Find where the given text appears and provide that cell's center as [X, Y] coordinate. 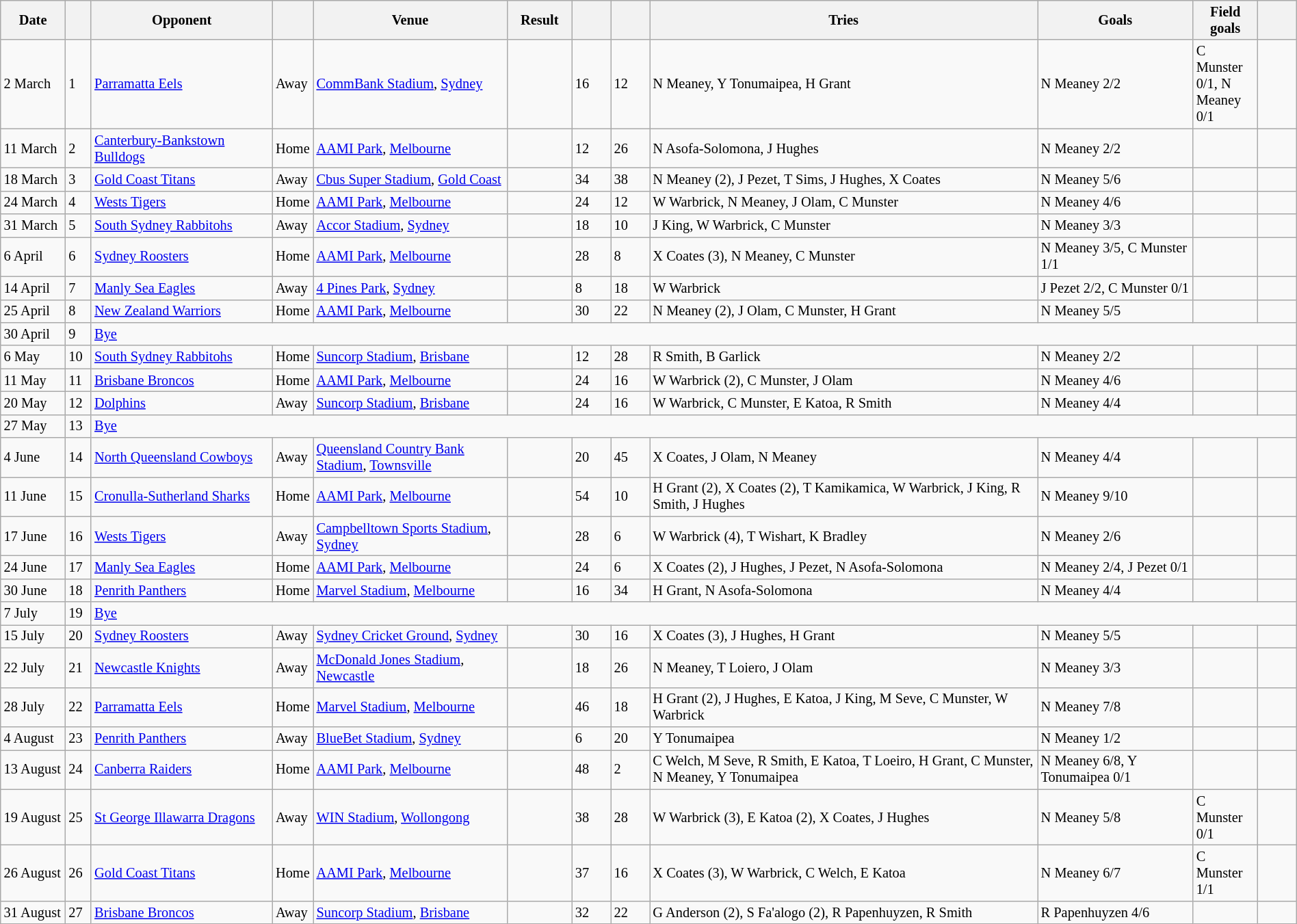
BlueBet Stadium, Sydney [410, 738]
Result [539, 20]
4 August [33, 738]
Queensland Country Bank Stadium, Townsville [410, 458]
X Coates (3), W Warbrick, C Welch, E Katoa [844, 873]
Newcastle Knights [182, 668]
1 [78, 84]
18 March [33, 179]
5 [78, 226]
11 June [33, 497]
Date [33, 20]
N Meaney 6/8, Y Tonumaipea 0/1 [1115, 769]
15 [78, 497]
Sydney Cricket Ground, Sydney [410, 636]
W Warbrick (3), E Katoa (2), X Coates, J Hughes [844, 817]
17 June [33, 536]
N Meaney 7/8 [1115, 707]
11 [78, 380]
Canterbury-Bankstown Bulldogs [182, 148]
Tries [844, 20]
15 July [33, 636]
54 [591, 497]
N Meaney 9/10 [1115, 497]
W Warbrick, N Meaney, J Olam, C Munster [844, 202]
31 March [33, 226]
27 [78, 912]
X Coates (3), J Hughes, H Grant [844, 636]
30 June [33, 590]
W Warbrick (4), T Wishart, K Bradley [844, 536]
17 [78, 567]
2 March [33, 84]
W Warbrick (2), C Munster, J Olam [844, 380]
Field goals [1226, 20]
13 [78, 426]
Dolphins [182, 403]
26 August [33, 873]
Opponent [182, 20]
32 [591, 912]
46 [591, 707]
N Meaney 2/6 [1115, 536]
N Asofa-Solomona, J Hughes [844, 148]
6 April [33, 256]
Venue [410, 20]
J Pezet 2/2, C Munster 0/1 [1115, 288]
20 May [33, 403]
St George Illawarra Dragons [182, 817]
J King, W Warbrick, C Munster [844, 226]
11 May [33, 380]
N Meaney (2), J Pezet, T Sims, J Hughes, X Coates [844, 179]
27 May [33, 426]
7 [78, 288]
N Meaney 5/6 [1115, 179]
31 August [33, 912]
New Zealand Warriors [182, 311]
N Meaney 2/4, J Pezet 0/1 [1115, 567]
37 [591, 873]
24 March [33, 202]
N Meaney, T Loiero, J Olam [844, 668]
H Grant (2), J Hughes, E Katoa, J King, M Seve, C Munster, W Warbrick [844, 707]
4 [78, 202]
W Warbrick, C Munster, E Katoa, R Smith [844, 403]
9 [78, 334]
C Munster 0/1 [1226, 817]
C Munster 0/1, N Meaney 0/1 [1226, 84]
N Meaney 3/5, C Munster 1/1 [1115, 256]
28 July [33, 707]
21 [78, 668]
N Meaney, Y Tonumaipea, H Grant [844, 84]
Cronulla-Sutherland Sharks [182, 497]
19 [78, 613]
Canberra Raiders [182, 769]
X Coates, J Olam, N Meaney [844, 458]
19 August [33, 817]
24 June [33, 567]
25 April [33, 311]
N Meaney 1/2 [1115, 738]
CommBank Stadium, Sydney [410, 84]
McDonald Jones Stadium, Newcastle [410, 668]
45 [631, 458]
4 June [33, 458]
Campbelltown Sports Stadium, Sydney [410, 536]
Goals [1115, 20]
R Papenhuyzen 4/6 [1115, 912]
13 August [33, 769]
14 [78, 458]
14 April [33, 288]
Accor Stadium, Sydney [410, 226]
22 July [33, 668]
Cbus Super Stadium, Gold Coast [410, 179]
X Coates (2), J Hughes, J Pezet, N Asofa-Solomona [844, 567]
30 April [33, 334]
25 [78, 817]
7 July [33, 613]
4 Pines Park, Sydney [410, 288]
C Welch, M Seve, R Smith, E Katoa, T Loeiro, H Grant, C Munster, N Meaney, Y Tonumaipea [844, 769]
Y Tonumaipea [844, 738]
G Anderson (2), S Fa'alogo (2), R Papenhuyzen, R Smith [844, 912]
23 [78, 738]
R Smith, B Garlick [844, 357]
H Grant, N Asofa-Solomona [844, 590]
C Munster 1/1 [1226, 873]
6 May [33, 357]
N Meaney (2), J Olam, C Munster, H Grant [844, 311]
W Warbrick [844, 288]
WIN Stadium, Wollongong [410, 817]
48 [591, 769]
X Coates (3), N Meaney, C Munster [844, 256]
North Queensland Cowboys [182, 458]
H Grant (2), X Coates (2), T Kamikamica, W Warbrick, J King, R Smith, J Hughes [844, 497]
11 March [33, 148]
N Meaney 5/8 [1115, 817]
3 [78, 179]
N Meaney 6/7 [1115, 873]
